Return (X, Y) of the center of cell containing provided text 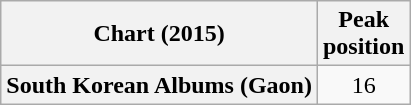
16 (363, 85)
Peakposition (363, 34)
South Korean Albums (Gaon) (160, 85)
Chart (2015) (160, 34)
